Extract the [X, Y] coordinate from the center of the cell holding the provided text.  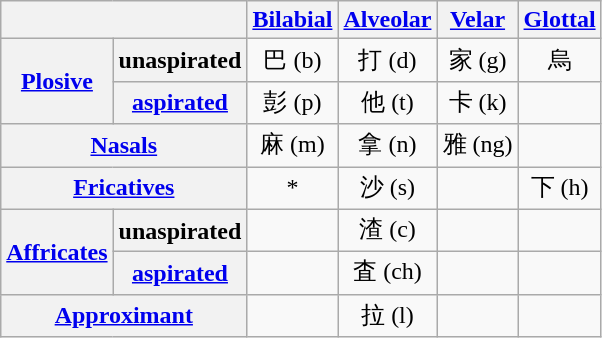
Velar [478, 20]
彭 (p) [292, 102]
渣 (c) [388, 230]
査 (ch) [388, 274]
Alveolar [388, 20]
家 (g) [478, 60]
他 (t) [388, 102]
Plosive [57, 82]
麻 (m) [292, 146]
烏 [560, 60]
Glottal [560, 20]
打 (d) [388, 60]
沙 (s) [388, 188]
下 (h) [560, 188]
Affricates [57, 252]
巴 (b) [292, 60]
卡 (k) [478, 102]
雅 (ng) [478, 146]
* [292, 188]
Nasals [124, 146]
拿 (n) [388, 146]
Approximant [124, 316]
Bilabial [292, 20]
拉 (l) [388, 316]
Fricatives [124, 188]
